Pinpoint the cell where the given text exists, returning its [X, Y] midpoint coordinate. 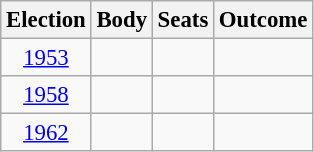
1962 [46, 133]
Body [122, 20]
Election [46, 20]
1958 [46, 95]
Seats [182, 20]
Outcome [264, 20]
1953 [46, 58]
